Determine the [X, Y] coordinate at the center of the cell enclosing the given text.  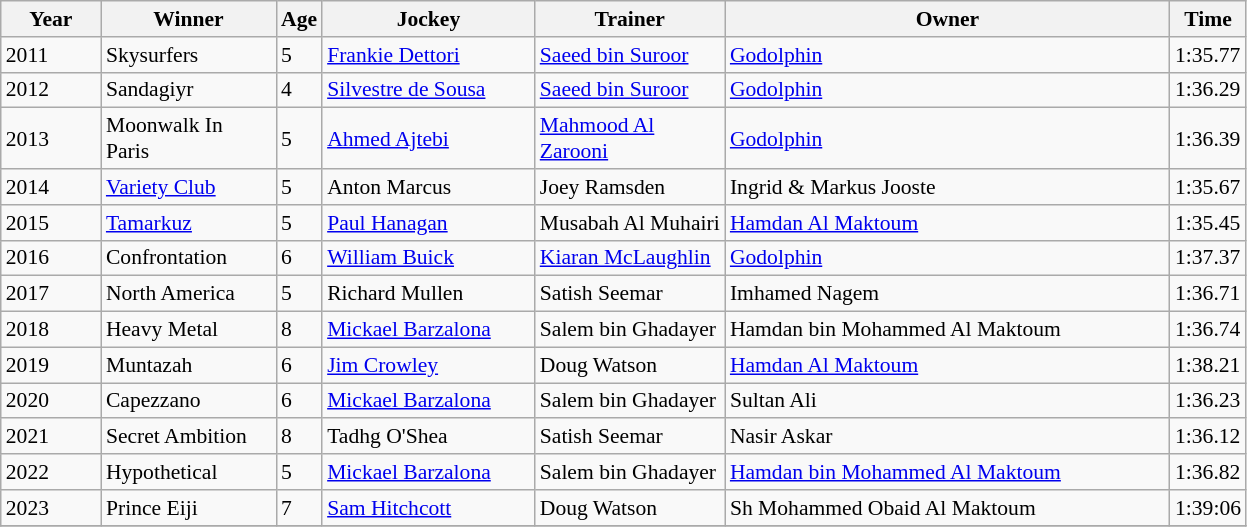
2013 [51, 138]
1:36.74 [1208, 330]
Sh Mohammed Obaid Al Maktoum [948, 508]
Muntazah [188, 365]
Skysurfers [188, 55]
Variety Club [188, 187]
1:39:06 [1208, 508]
Frankie Dettori [428, 55]
1:36.23 [1208, 401]
Moonwalk In Paris [188, 138]
1:36.82 [1208, 472]
Hypothetical [188, 472]
Kiaran McLaughlin [630, 258]
1:36.39 [1208, 138]
1:35.77 [1208, 55]
1:36.12 [1208, 437]
2016 [51, 258]
Sandagiyr [188, 90]
Confrontation [188, 258]
Anton Marcus [428, 187]
2014 [51, 187]
Owner [948, 19]
2017 [51, 294]
Heavy Metal [188, 330]
Jim Crowley [428, 365]
1:35.67 [1208, 187]
Mahmood Al Zarooni [630, 138]
Silvestre de Sousa [428, 90]
North America [188, 294]
Ingrid & Markus Jooste [948, 187]
Time [1208, 19]
Trainer [630, 19]
Sam Hitchcott [428, 508]
2022 [51, 472]
2019 [51, 365]
1:35.45 [1208, 223]
2021 [51, 437]
2020 [51, 401]
Tadhg O'Shea [428, 437]
2015 [51, 223]
2018 [51, 330]
4 [299, 90]
Jockey [428, 19]
Imhamed Nagem [948, 294]
Capezzano [188, 401]
Richard Mullen [428, 294]
Sultan Ali [948, 401]
1:36.71 [1208, 294]
1:38.21 [1208, 365]
1:37.37 [1208, 258]
Secret Ambition [188, 437]
Nasir Askar [948, 437]
2023 [51, 508]
Prince Eiji [188, 508]
Joey Ramsden [630, 187]
Year [51, 19]
2011 [51, 55]
1:36.29 [1208, 90]
Tamarkuz [188, 223]
7 [299, 508]
Ahmed Ajtebi [428, 138]
Paul Hanagan [428, 223]
Age [299, 19]
2012 [51, 90]
William Buick [428, 258]
Musabah Al Muhairi [630, 223]
Winner [188, 19]
